Detect which cell encompasses the target text, then output its (X, Y) center coordinate. 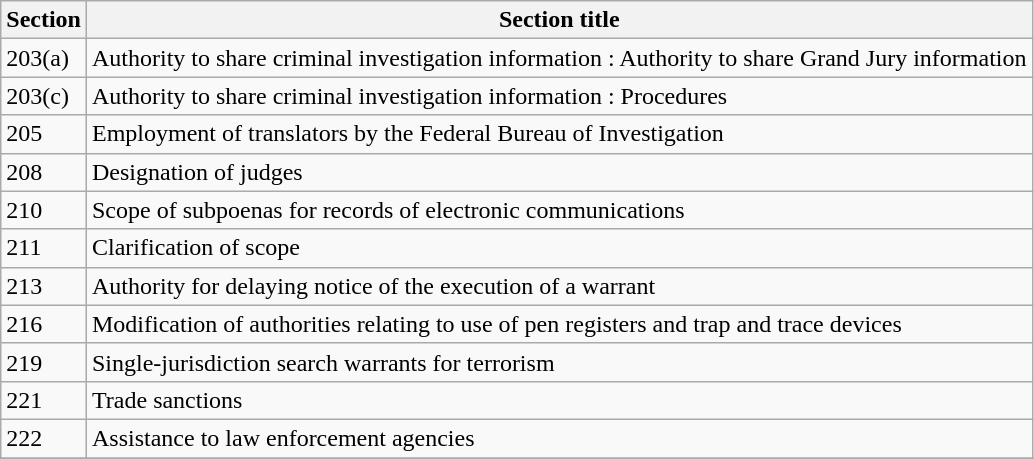
Section title (559, 20)
Assistance to law enforcement agencies (559, 438)
203(a) (44, 58)
210 (44, 210)
Employment of translators by the Federal Bureau of Investigation (559, 134)
216 (44, 324)
222 (44, 438)
Scope of subpoenas for records of electronic communications (559, 210)
211 (44, 248)
Section (44, 20)
205 (44, 134)
Trade sanctions (559, 400)
Authority for delaying notice of the execution of a warrant (559, 286)
Single-jurisdiction search warrants for terrorism (559, 362)
208 (44, 172)
Authority to share criminal investigation information : Authority to share Grand Jury information (559, 58)
213 (44, 286)
Clarification of scope (559, 248)
Modification of authorities relating to use of pen registers and trap and trace devices (559, 324)
219 (44, 362)
221 (44, 400)
Designation of judges (559, 172)
203(c) (44, 96)
Authority to share criminal investigation information : Procedures (559, 96)
